Locate the cell with the specified text and output its [X, Y] center coordinate. 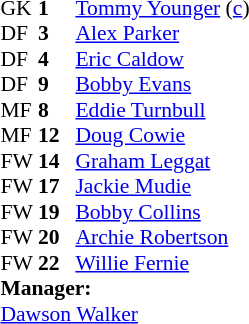
Jackie Mudie [162, 187]
3 [57, 33]
Manager: [124, 289]
12 [57, 135]
Willie Fernie [162, 263]
17 [57, 187]
Eric Caldow [162, 59]
8 [57, 110]
Alex Parker [162, 33]
Graham Leggat [162, 161]
20 [57, 237]
9 [57, 85]
Archie Robertson [162, 237]
14 [57, 161]
4 [57, 59]
Bobby Evans [162, 85]
22 [57, 263]
Eddie Turnbull [162, 110]
Bobby Collins [162, 212]
Doug Cowie [162, 135]
19 [57, 212]
